Locate the cell with the specified text and output its [x, y] center coordinate. 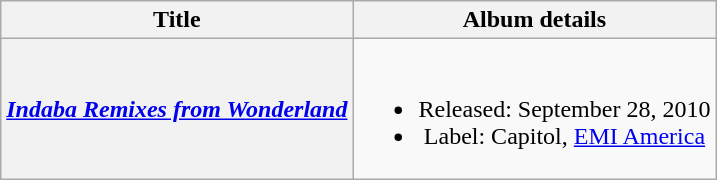
Title [177, 20]
Album details [534, 20]
Released: September 28, 2010Label: Capitol, EMI America [534, 109]
Indaba Remixes from Wonderland [177, 109]
